Determine the [x, y] coordinate at the center of the cell enclosing the given text.  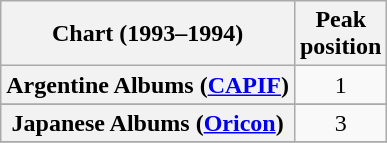
Argentine Albums (CAPIF) [148, 85]
Japanese Albums (Oricon) [148, 123]
Peak position [340, 34]
1 [340, 85]
Chart (1993–1994) [148, 34]
3 [340, 123]
